Return (x, y) of the center of cell containing provided text 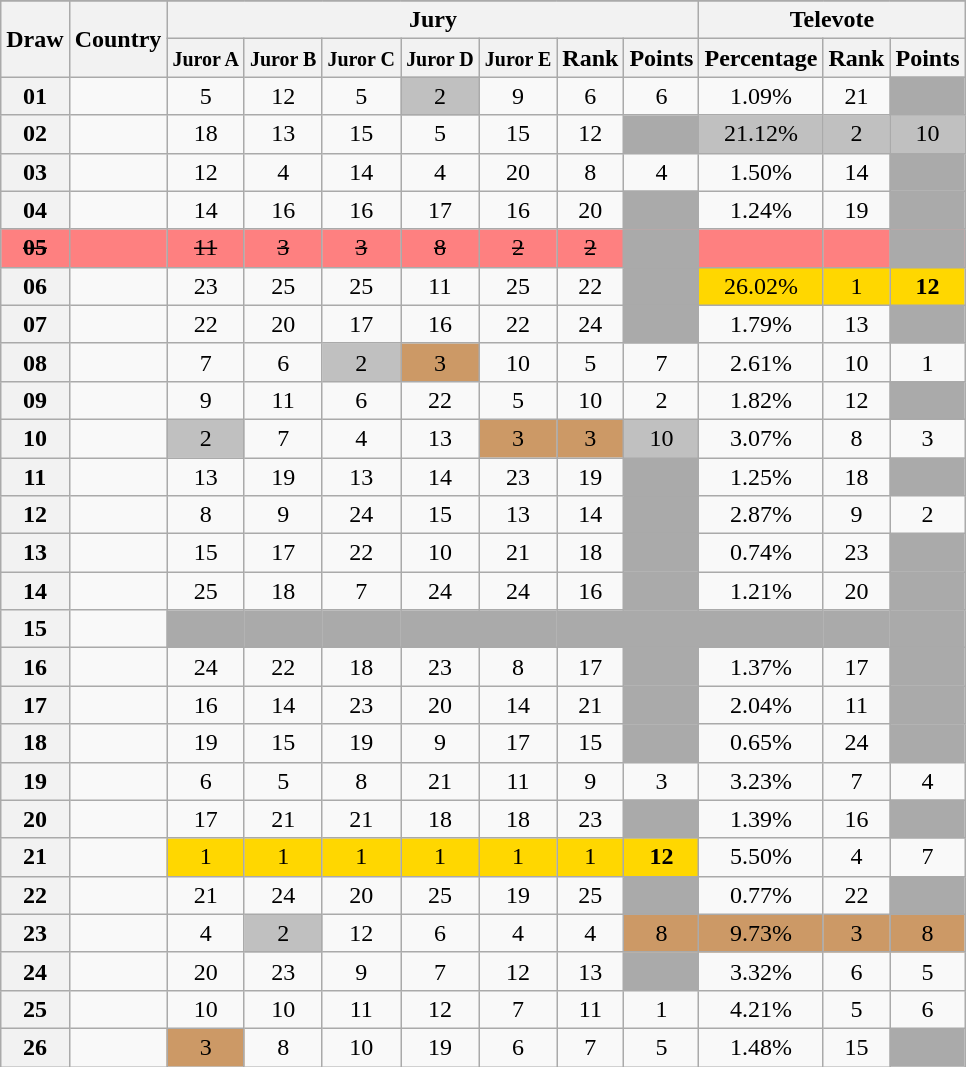
04 (35, 210)
1.25% (761, 477)
21.12% (761, 134)
1.50% (761, 172)
06 (35, 286)
02 (35, 134)
Juror D (440, 58)
1.09% (761, 96)
07 (35, 324)
Juror E (518, 58)
09 (35, 400)
5.50% (761, 857)
05 (35, 248)
Juror C (362, 58)
1.82% (761, 400)
01 (35, 96)
1.79% (761, 324)
Country (118, 39)
Juror A (206, 58)
9.73% (761, 933)
03 (35, 172)
3.23% (761, 781)
08 (35, 362)
2.04% (761, 705)
Draw (35, 39)
26.02% (761, 286)
1.24% (761, 210)
1.48% (761, 1047)
0.65% (761, 743)
2.87% (761, 515)
1.21% (761, 591)
1.39% (761, 819)
2.61% (761, 362)
3.07% (761, 438)
Percentage (761, 58)
4.21% (761, 1009)
3.32% (761, 971)
1.37% (761, 667)
0.77% (761, 895)
26 (35, 1047)
0.74% (761, 553)
Jury (433, 20)
Televote (832, 20)
Juror B (283, 58)
